Search for the cell housing the specified text and yield its [x, y] center coordinate. 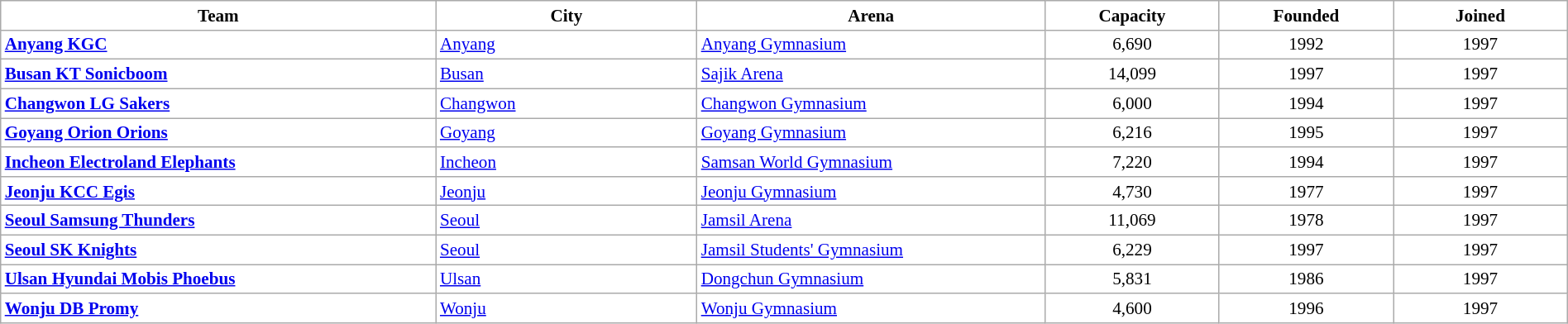
1978 [1306, 220]
Changwon Gymnasium [872, 102]
Wonju Gymnasium [872, 307]
Changwon [566, 102]
Changwon LG Sakers [218, 102]
Joined [1480, 15]
Goyang [566, 132]
14,099 [1132, 74]
Sajik Arena [872, 74]
Busan [566, 74]
Wonju [566, 307]
Jamsil Arena [872, 220]
Ulsan Hyundai Mobis Phoebus [218, 279]
1996 [1306, 307]
1977 [1306, 190]
Busan KT Sonicboom [218, 74]
Arena [872, 15]
11,069 [1132, 220]
7,220 [1132, 162]
Goyang Orion Orions [218, 132]
5,831 [1132, 279]
6,690 [1132, 45]
1992 [1306, 45]
Team [218, 15]
1986 [1306, 279]
Incheon [566, 162]
Seoul Samsung Thunders [218, 220]
Incheon Electroland Elephants [218, 162]
Jeonju KCC Egis [218, 190]
Anyang KGC [218, 45]
Anyang Gymnasium [872, 45]
4,600 [1132, 307]
Wonju DB Promy [218, 307]
1995 [1306, 132]
Jeonju [566, 190]
Ulsan [566, 279]
4,730 [1132, 190]
Founded [1306, 15]
Jamsil Students' Gymnasium [872, 250]
Goyang Gymnasium [872, 132]
Dongchun Gymnasium [872, 279]
Seoul SK Knights [218, 250]
Capacity [1132, 15]
Samsan World Gymnasium [872, 162]
6,000 [1132, 102]
Jeonju Gymnasium [872, 190]
City [566, 15]
Anyang [566, 45]
6,216 [1132, 132]
6,229 [1132, 250]
